Locate the cell with the specified text and output its [X, Y] center coordinate. 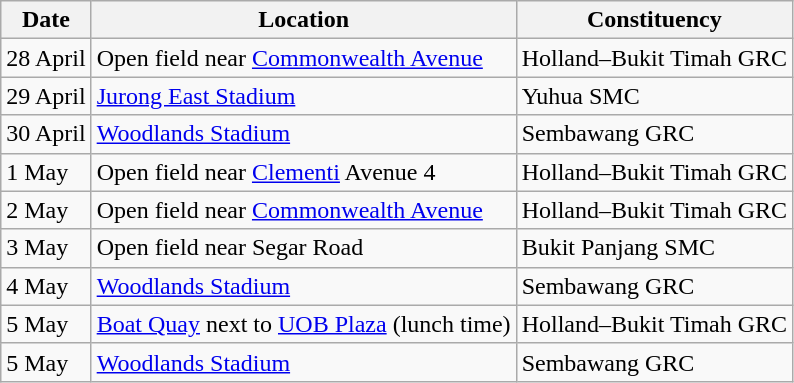
Date [46, 20]
28 April [46, 58]
Boat Quay next to UOB Plaza (lunch time) [304, 324]
30 April [46, 134]
3 May [46, 248]
4 May [46, 286]
Constituency [654, 20]
Open field near Clementi Avenue 4 [304, 172]
Yuhua SMC [654, 96]
Jurong East Stadium [304, 96]
1 May [46, 172]
Location [304, 20]
2 May [46, 210]
Open field near Segar Road [304, 248]
29 April [46, 96]
Bukit Panjang SMC [654, 248]
